Capture the cell that displays the provided text and extract its [x, y] central coordinate. 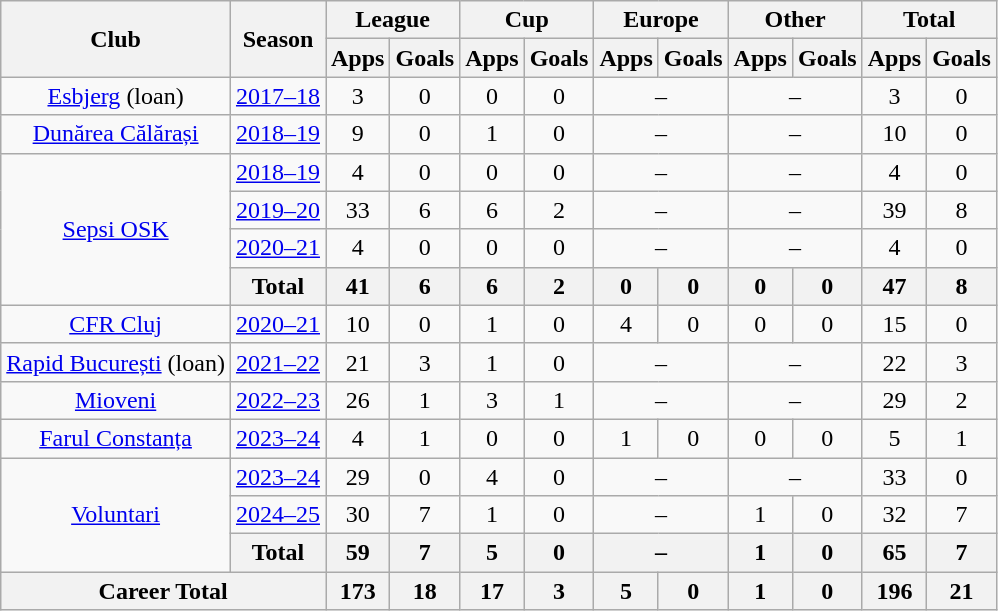
Career Total [164, 591]
Europe [661, 20]
Club [116, 39]
Dunărea Călărași [116, 134]
Farul Constanța [116, 438]
26 [358, 400]
39 [894, 210]
Season [278, 39]
59 [358, 553]
2021–22 [278, 362]
2024–25 [278, 515]
2017–18 [278, 96]
41 [358, 286]
League [393, 20]
2022–23 [278, 400]
30 [358, 515]
173 [358, 591]
2019–20 [278, 210]
17 [492, 591]
CFR Cluj [116, 324]
Voluntari [116, 515]
Cup [527, 20]
65 [894, 553]
196 [894, 591]
Sepsi OSK [116, 229]
32 [894, 515]
18 [425, 591]
Mioveni [116, 400]
47 [894, 286]
Other [795, 20]
15 [894, 324]
9 [358, 134]
Rapid București (loan) [116, 362]
Esbjerg (loan) [116, 96]
22 [894, 362]
